Scan for the cell matching the given text and deliver its (x, y) coordinate at center. 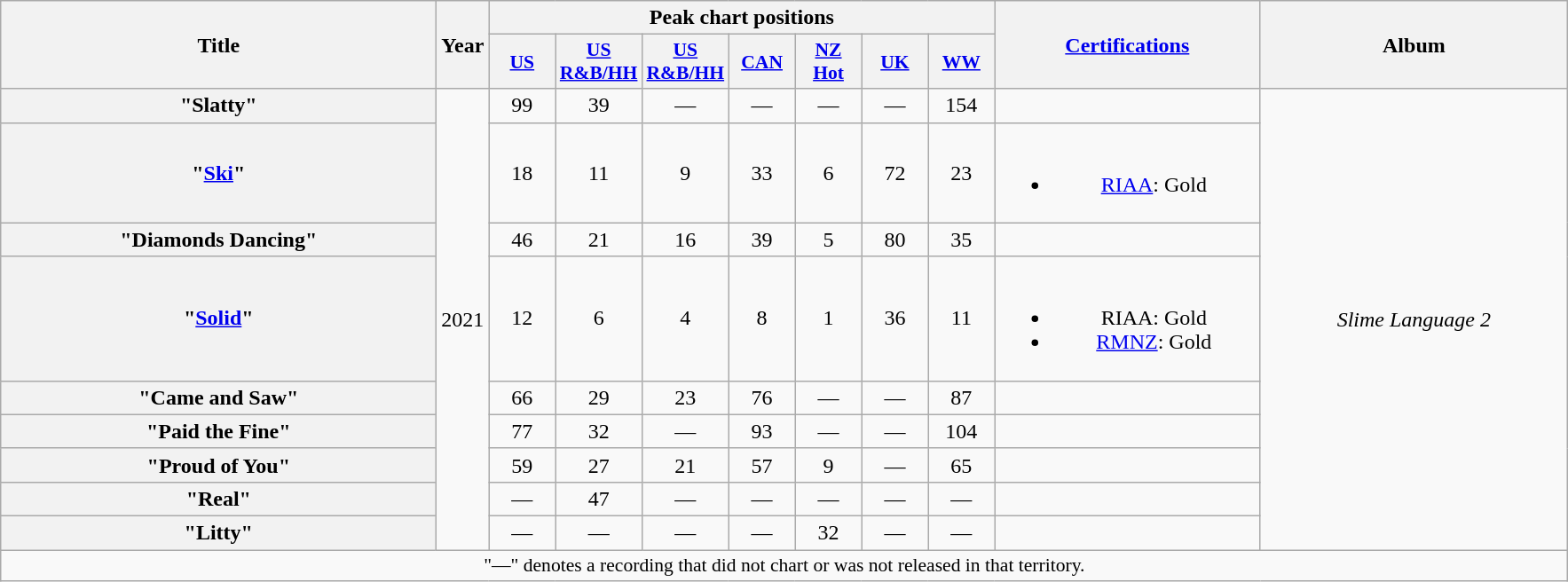
RIAA: GoldRMNZ: Gold (1127, 319)
66 (522, 397)
CAN (761, 62)
"Litty" (218, 532)
16 (685, 240)
5 (829, 240)
"Ski" (218, 172)
Slime Language 2 (1414, 319)
76 (761, 397)
WW (962, 62)
93 (761, 431)
1 (829, 319)
UK (894, 62)
154 (962, 106)
57 (761, 465)
80 (894, 240)
27 (599, 465)
"Diamonds Dancing" (218, 240)
104 (962, 431)
Album (1414, 44)
46 (522, 240)
RIAA: Gold (1127, 172)
NZHot (829, 62)
77 (522, 431)
Year (463, 44)
72 (894, 172)
99 (522, 106)
87 (962, 397)
8 (761, 319)
36 (894, 319)
"Paid the Fine" (218, 431)
35 (962, 240)
Peak chart positions (742, 18)
"Real" (218, 499)
Certifications (1127, 44)
"Came and Saw" (218, 397)
4 (685, 319)
"Solid" (218, 319)
Title (218, 44)
"Proud of You" (218, 465)
2021 (463, 319)
12 (522, 319)
"—" denotes a recording that did not chart or was not released in that territory. (784, 566)
47 (599, 499)
29 (599, 397)
59 (522, 465)
65 (962, 465)
33 (761, 172)
18 (522, 172)
US (522, 62)
"Slatty" (218, 106)
